Identify which cell holds the provided text, then report its [x, y] central coordinate. 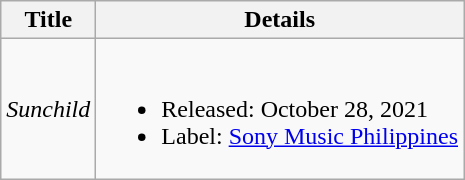
Title [48, 20]
Sunchild [48, 109]
Released: October 28, 2021Label: Sony Music Philippines [280, 109]
Details [280, 20]
